Output the (X, Y) coordinate of the center of the cell containing the given text.  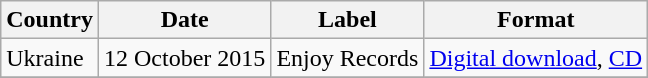
Label (348, 20)
Digital download, CD (536, 58)
Date (184, 20)
Country (50, 20)
12 October 2015 (184, 58)
Ukraine (50, 58)
Format (536, 20)
Enjoy Records (348, 58)
